Find where the given text appears and provide that cell's center as [x, y] coordinate. 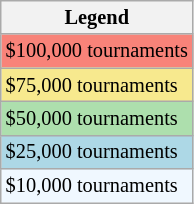
$25,000 tournaments [97, 152]
$100,000 tournaments [97, 51]
$10,000 tournaments [97, 186]
$50,000 tournaments [97, 118]
$75,000 tournaments [97, 85]
Legend [97, 17]
